Detect which cell encompasses the target text, then output its (x, y) center coordinate. 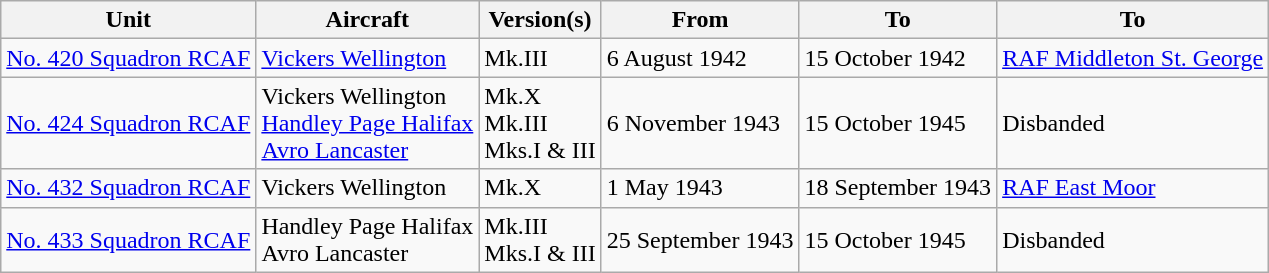
Mk.X (540, 188)
6 August 1942 (700, 58)
Mk.X Mk.III Mks.I & III (540, 123)
RAF East Moor (1133, 188)
Aircraft (368, 20)
No. 433 Squadron RCAF (128, 240)
Vickers Wellington Handley Page Halifax Avro Lancaster (368, 123)
Handley Page Halifax Avro Lancaster (368, 240)
No. 420 Squadron RCAF (128, 58)
6 November 1943 (700, 123)
No. 424 Squadron RCAF (128, 123)
25 September 1943 (700, 240)
No. 432 Squadron RCAF (128, 188)
1 May 1943 (700, 188)
Mk.III (540, 58)
From (700, 20)
15 October 1942 (898, 58)
Unit (128, 20)
Version(s) (540, 20)
18 September 1943 (898, 188)
RAF Middleton St. George (1133, 58)
Mk.III Mks.I & III (540, 240)
